Output the [X, Y] coordinate of the center of the cell containing the given text.  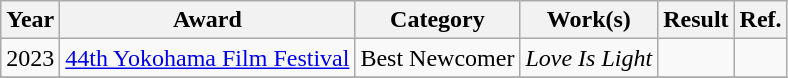
Category [438, 20]
2023 [30, 58]
Best Newcomer [438, 58]
Work(s) [589, 20]
Award [208, 20]
Love Is Light [589, 58]
Year [30, 20]
44th Yokohama Film Festival [208, 58]
Ref. [760, 20]
Result [696, 20]
